Pinpoint the cell where the given text exists, returning its (x, y) midpoint coordinate. 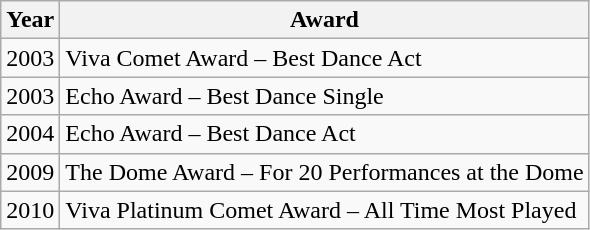
Award (324, 20)
2009 (30, 172)
Viva Platinum Comet Award – All Time Most Played (324, 210)
2010 (30, 210)
Viva Comet Award – Best Dance Act (324, 58)
Echo Award – Best Dance Single (324, 96)
Year (30, 20)
Echo Award – Best Dance Act (324, 134)
The Dome Award – For 20 Performances at the Dome (324, 172)
2004 (30, 134)
